Output the [x, y] coordinate of the center of the cell containing the given text.  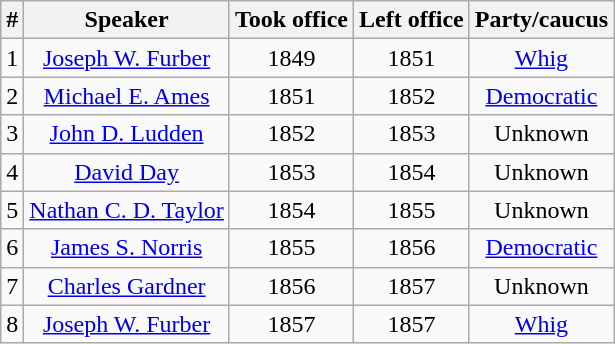
Party/caucus [541, 20]
1849 [291, 58]
James S. Norris [127, 248]
8 [12, 324]
# [12, 20]
John D. Ludden [127, 134]
5 [12, 210]
3 [12, 134]
6 [12, 248]
2 [12, 96]
Charles Gardner [127, 286]
Speaker [127, 20]
Michael E. Ames [127, 96]
Left office [412, 20]
7 [12, 286]
Nathan C. D. Taylor [127, 210]
4 [12, 172]
Took office [291, 20]
David Day [127, 172]
1 [12, 58]
